From the cell containing the given text, extract its center point as (x, y) coordinate. 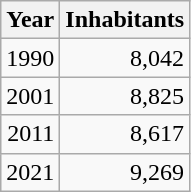
1990 (30, 58)
2001 (30, 96)
2011 (30, 134)
Year (30, 20)
8,617 (125, 134)
8,042 (125, 58)
Inhabitants (125, 20)
9,269 (125, 172)
8,825 (125, 96)
2021 (30, 172)
